Search for the cell housing the specified text and yield its (x, y) center coordinate. 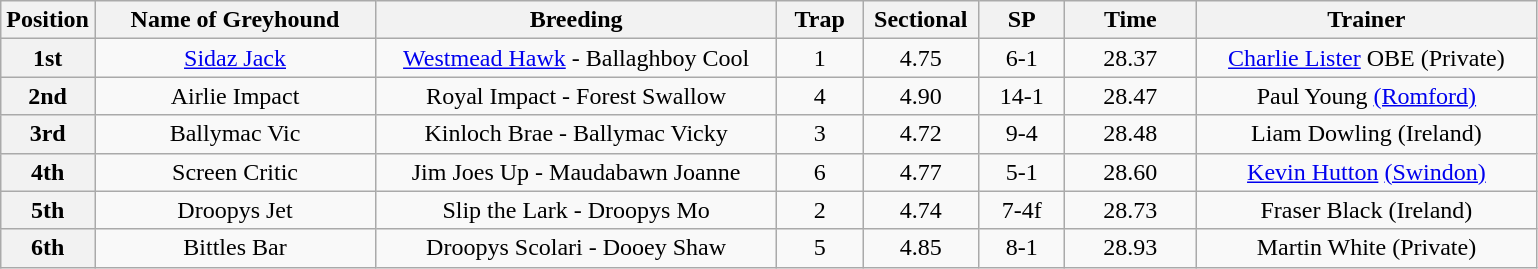
Fraser Black (Ireland) (1366, 210)
2nd (48, 96)
28.93 (1130, 248)
Name of Greyhound (234, 20)
4.85 (921, 248)
Bittles Bar (234, 248)
Sectional (921, 20)
Trainer (1366, 20)
Liam Dowling (Ireland) (1366, 134)
5-1 (1022, 172)
Royal Impact - Forest Swallow (576, 96)
6th (48, 248)
6 (820, 172)
28.37 (1130, 58)
Kevin Hutton (Swindon) (1366, 172)
1st (48, 58)
Paul Young (Romford) (1366, 96)
4.75 (921, 58)
5 (820, 248)
Jim Joes Up - Maudabawn Joanne (576, 172)
28.60 (1130, 172)
5th (48, 210)
28.73 (1130, 210)
28.47 (1130, 96)
3 (820, 134)
Screen Critic (234, 172)
9-4 (1022, 134)
Droopys Jet (234, 210)
4.77 (921, 172)
4.72 (921, 134)
8-1 (1022, 248)
2 (820, 210)
4.90 (921, 96)
4 (820, 96)
Trap (820, 20)
Westmead Hawk - Ballaghboy Cool (576, 58)
Ballymac Vic (234, 134)
3rd (48, 134)
Position (48, 20)
Time (1130, 20)
4.74 (921, 210)
Charlie Lister OBE (Private) (1366, 58)
28.48 (1130, 134)
Breeding (576, 20)
Droopys Scolari - Dooey Shaw (576, 248)
4th (48, 172)
Sidaz Jack (234, 58)
SP (1022, 20)
7-4f (1022, 210)
Slip the Lark - Droopys Mo (576, 210)
Airlie Impact (234, 96)
1 (820, 58)
14-1 (1022, 96)
6-1 (1022, 58)
Martin White (Private) (1366, 248)
Kinloch Brae - Ballymac Vicky (576, 134)
